For the text-containing cell, return its midpoint in [X, Y] coordinate format. 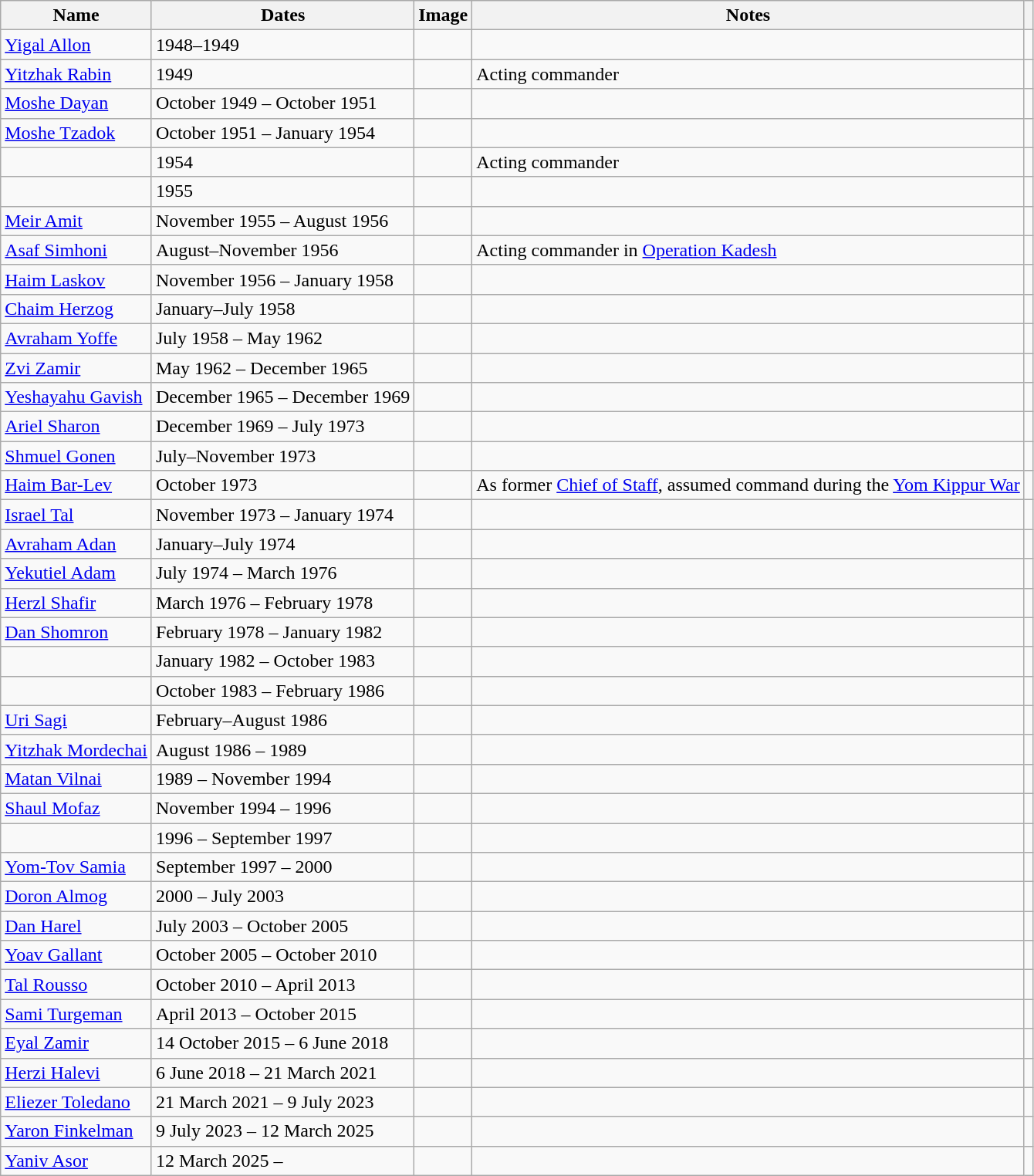
November 1994 – 1996 [282, 808]
Moshe Tzadok [76, 133]
Dan Harel [76, 926]
October 1951 – January 1954 [282, 133]
Herzi Halevi [76, 1073]
Matan Vilnai [76, 779]
14 October 2015 – 6 June 2018 [282, 1043]
October 1949 – October 1951 [282, 103]
Yigal Allon [76, 45]
Ariel Sharon [76, 427]
September 1997 – 2000 [282, 867]
Tal Rousso [76, 985]
November 1955 – August 1956 [282, 221]
Haim Laskov [76, 279]
Uri Sagi [76, 720]
Yeshayahu Gavish [76, 397]
August 1986 – 1989 [282, 749]
1954 [282, 162]
Shmuel Gonen [76, 456]
February 1978 – January 1982 [282, 632]
As former Chief of Staff, assumed command during the Yom Kippur War [748, 485]
Herzl Shafir [76, 603]
Dates [282, 15]
Meir Amit [76, 221]
October 1983 – February 1986 [282, 691]
May 1962 – December 1965 [282, 368]
July 2003 – October 2005 [282, 926]
April 2013 – October 2015 [282, 1014]
Israel Tal [76, 515]
Doron Almog [76, 897]
December 1969 – July 1973 [282, 427]
February–August 1986 [282, 720]
Dan Shomron [76, 632]
1948–1949 [282, 45]
Chaim Herzog [76, 309]
6 June 2018 – 21 March 2021 [282, 1073]
Yaniv Asor [76, 1161]
Sami Turgeman [76, 1014]
Notes [748, 15]
1996 – September 1997 [282, 837]
Yitzhak Rabin [76, 74]
Avraham Adan [76, 544]
Avraham Yoffe [76, 338]
August–November 1956 [282, 250]
Moshe Dayan [76, 103]
Shaul Mofaz [76, 808]
November 1956 – January 1958 [282, 279]
Eliezer Toledano [76, 1102]
1989 – November 1994 [282, 779]
July 1958 – May 1962 [282, 338]
2000 – July 2003 [282, 897]
Acting commander in Operation Kadesh [748, 250]
Haim Bar-Lev [76, 485]
July 1974 – March 1976 [282, 573]
December 1965 – December 1969 [282, 397]
12 March 2025 – [282, 1161]
October 1973 [282, 485]
July–November 1973 [282, 456]
January 1982 – October 1983 [282, 661]
21 March 2021 – 9 July 2023 [282, 1102]
9 July 2023 – 12 March 2025 [282, 1131]
November 1973 – January 1974 [282, 515]
Yitzhak Mordechai [76, 749]
Yekutiel Adam [76, 573]
January–July 1974 [282, 544]
Name [76, 15]
Asaf Simhoni [76, 250]
October 2010 – April 2013 [282, 985]
Eyal Zamir [76, 1043]
1955 [282, 191]
October 2005 – October 2010 [282, 955]
Yoav Gallant [76, 955]
Zvi Zamir [76, 368]
Yaron Finkelman [76, 1131]
Image [443, 15]
Yom-Tov Samia [76, 867]
March 1976 – February 1978 [282, 603]
1949 [282, 74]
January–July 1958 [282, 309]
